Pinpoint the cell where the given text exists, returning its [X, Y] midpoint coordinate. 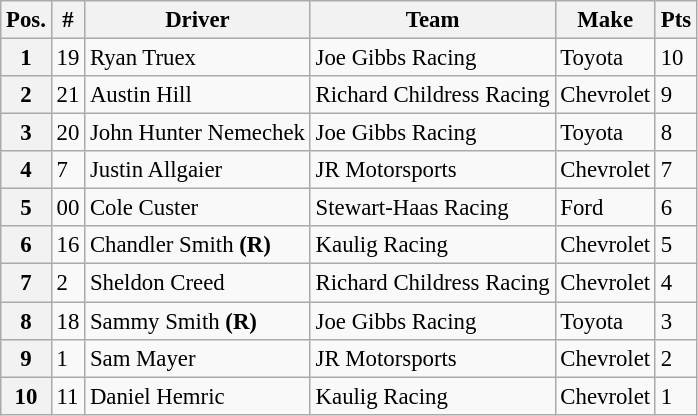
21 [68, 95]
Pos. [26, 20]
Daniel Hemric [198, 396]
Ford [605, 208]
Justin Allgaier [198, 170]
Chandler Smith (R) [198, 245]
11 [68, 396]
Cole Custer [198, 208]
Team [432, 20]
20 [68, 133]
Driver [198, 20]
John Hunter Nemechek [198, 133]
Austin Hill [198, 95]
Stewart-Haas Racing [432, 208]
00 [68, 208]
Sheldon Creed [198, 283]
Ryan Truex [198, 58]
19 [68, 58]
16 [68, 245]
Pts [676, 20]
Sammy Smith (R) [198, 321]
# [68, 20]
18 [68, 321]
Sam Mayer [198, 358]
Make [605, 20]
